Capture the cell that displays the provided text and extract its (X, Y) central coordinate. 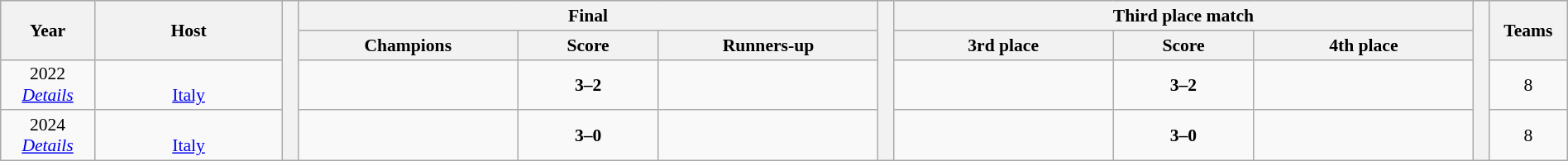
Host (189, 30)
4th place (1363, 45)
Third place match (1184, 16)
Runners-up (767, 45)
Teams (1528, 30)
Final (589, 16)
2022Details (48, 84)
3rd place (1004, 45)
Year (48, 30)
Champions (409, 45)
2024Details (48, 135)
